Capture the cell that displays the provided text and extract its [X, Y] central coordinate. 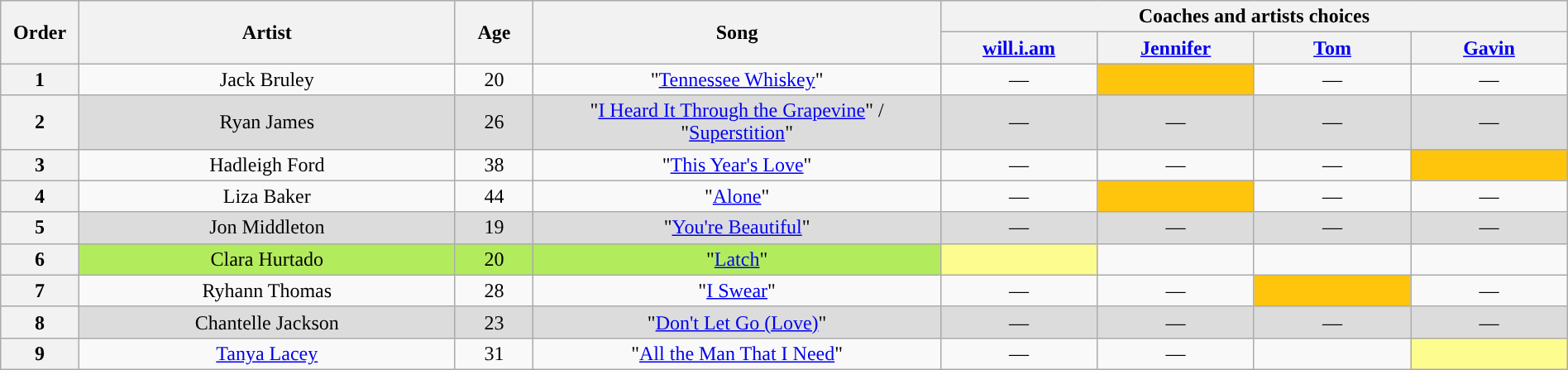
"Alone" [738, 196]
"Latch" [738, 259]
44 [495, 196]
Gavin [1489, 48]
"This Year's Love" [738, 165]
19 [495, 228]
9 [40, 353]
Ryan James [266, 123]
will.i.am [1019, 48]
"All the Man That I Need" [738, 353]
8 [40, 322]
28 [495, 291]
26 [495, 123]
Jon Middleton [266, 228]
4 [40, 196]
3 [40, 165]
"Don't Let Go (Love)" [738, 322]
Jack Bruley [266, 79]
Jennifer [1176, 48]
Clara Hurtado [266, 259]
Liza Baker [266, 196]
2 [40, 123]
"You're Beautiful" [738, 228]
Song [738, 32]
Ryhann Thomas [266, 291]
1 [40, 79]
"I Heard It Through the Grapevine" / "Superstition" [738, 123]
7 [40, 291]
23 [495, 322]
5 [40, 228]
6 [40, 259]
Age [495, 32]
Tom [1331, 48]
"Tennessee Whiskey" [738, 79]
Chantelle Jackson [266, 322]
Hadleigh Ford [266, 165]
Artist [266, 32]
Coaches and artists choices [1254, 17]
31 [495, 353]
38 [495, 165]
Order [40, 32]
Tanya Lacey [266, 353]
"I Swear" [738, 291]
